Search for the cell housing the specified text and yield its [X, Y] center coordinate. 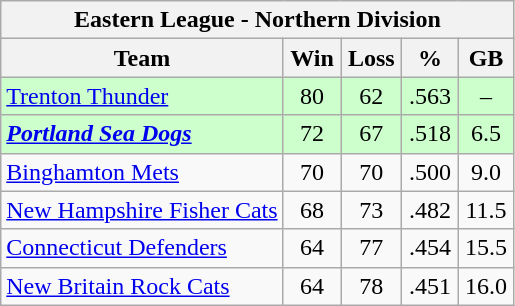
Team [142, 58]
15.5 [486, 248]
68 [312, 210]
.482 [430, 210]
Connecticut Defenders [142, 248]
.500 [430, 172]
.454 [430, 248]
Portland Sea Dogs [142, 134]
Loss [372, 58]
80 [312, 96]
73 [372, 210]
Binghamton Mets [142, 172]
77 [372, 248]
New Britain Rock Cats [142, 286]
– [486, 96]
11.5 [486, 210]
Eastern League - Northern Division [258, 20]
.451 [430, 286]
GB [486, 58]
67 [372, 134]
16.0 [486, 286]
.518 [430, 134]
72 [312, 134]
6.5 [486, 134]
New Hampshire Fisher Cats [142, 210]
Trenton Thunder [142, 96]
62 [372, 96]
% [430, 58]
.563 [430, 96]
Win [312, 58]
9.0 [486, 172]
78 [372, 286]
